Determine the (x, y) coordinate at the center of the cell enclosing the given text.  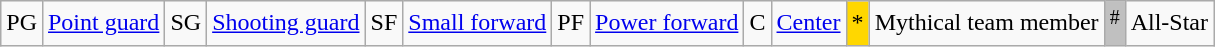
Shooting guard (286, 24)
SG (186, 24)
# (1114, 24)
Mythical team member (986, 24)
All-Star (1169, 24)
Center (808, 24)
Power forward (667, 24)
PF (571, 24)
C (758, 24)
* (858, 24)
PG (22, 24)
Point guard (103, 24)
SF (384, 24)
Small forward (478, 24)
